Return (x, y) of the center of cell containing provided text 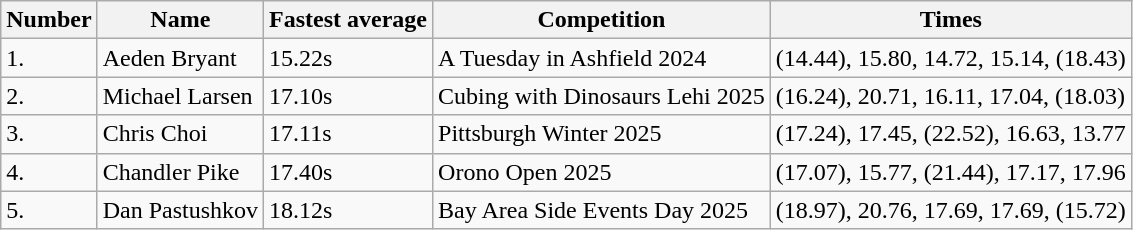
Competition (602, 20)
Pittsburgh Winter 2025 (602, 134)
Number (49, 20)
15.22s (348, 58)
(17.24), 17.45, (22.52), 16.63, 13.77 (950, 134)
Chris Choi (180, 134)
(18.97), 20.76, 17.69, 17.69, (15.72) (950, 210)
(16.24), 20.71, 16.11, 17.04, (18.03) (950, 96)
5. (49, 210)
17.40s (348, 172)
Cubing with Dinosaurs Lehi 2025 (602, 96)
4. (49, 172)
1. (49, 58)
18.12s (348, 210)
Orono Open 2025 (602, 172)
(14.44), 15.80, 14.72, 15.14, (18.43) (950, 58)
2. (49, 96)
Chandler Pike (180, 172)
3. (49, 134)
Michael Larsen (180, 96)
Name (180, 20)
Dan Pastushkov (180, 210)
A Tuesday in Ashfield 2024 (602, 58)
(17.07), 15.77, (21.44), 17.17, 17.96 (950, 172)
Fastest average (348, 20)
Bay Area Side Events Day 2025 (602, 210)
17.11s (348, 134)
17.10s (348, 96)
Aeden Bryant (180, 58)
Times (950, 20)
